Provide the [x, y] coordinate of the cell's center where the given text is located.  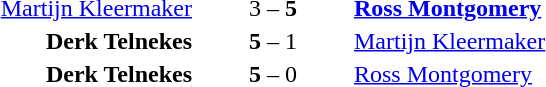
5 – 1 [272, 41]
